Find where the given text appears and provide that cell's center as [x, y] coordinate. 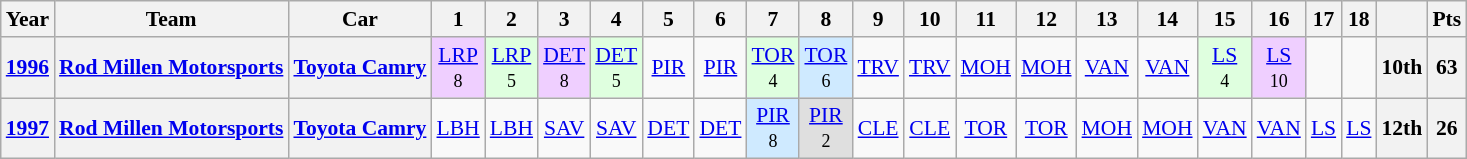
LRP8 [458, 68]
1 [458, 19]
DET8 [564, 68]
10 [930, 19]
PIR2 [826, 128]
LS10 [1279, 68]
Year [28, 19]
1996 [28, 68]
17 [1324, 19]
63 [1446, 68]
6 [720, 19]
4 [616, 19]
26 [1446, 128]
Car [360, 19]
PIR8 [774, 128]
18 [1358, 19]
12 [1046, 19]
5 [668, 19]
Pts [1446, 19]
1997 [28, 128]
7 [774, 19]
16 [1279, 19]
DET5 [616, 68]
Team [171, 19]
TOR6 [826, 68]
LRP5 [512, 68]
10th [1402, 68]
2 [512, 19]
13 [1108, 19]
TOR4 [774, 68]
15 [1225, 19]
14 [1168, 19]
3 [564, 19]
8 [826, 19]
9 [878, 19]
LS4 [1225, 68]
12th [1402, 128]
11 [986, 19]
